Identify which cell holds the provided text, then report its (x, y) central coordinate. 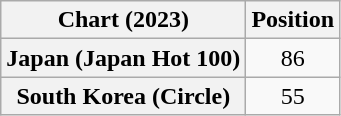
Chart (2023) (124, 20)
Japan (Japan Hot 100) (124, 58)
86 (293, 58)
Position (293, 20)
55 (293, 96)
South Korea (Circle) (124, 96)
